Provide the [X, Y] coordinate of the cell's center where the given text is located.  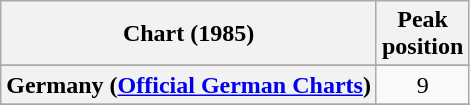
9 [422, 85]
Germany (Official German Charts) [189, 85]
Chart (1985) [189, 34]
Peakposition [422, 34]
